Extract the [x, y] coordinate from the center of the cell holding the provided text.  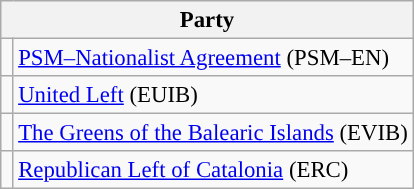
Republican Left of Catalonia (ERC) [213, 170]
PSM–Nationalist Agreement (PSM–EN) [213, 58]
The Greens of the Balearic Islands (EVIB) [213, 133]
Party [207, 20]
United Left (EUIB) [213, 95]
